Locate the cell with the specified text and output its (x, y) center coordinate. 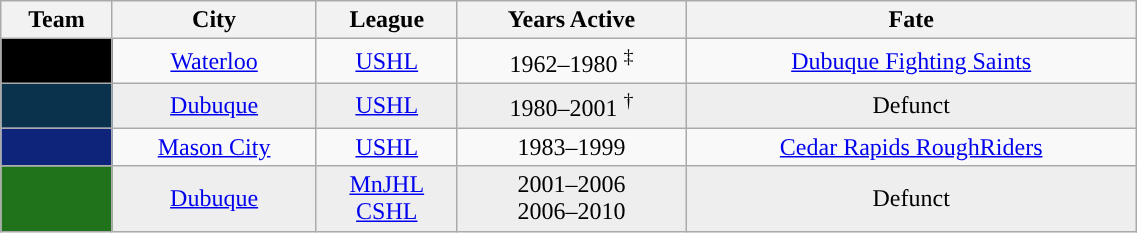
Fate (912, 20)
MnJHLCSHL (386, 198)
1983–1999 (571, 147)
Cedar Rapids RoughRiders (912, 147)
Dubuque Fighting Saints (912, 62)
Team (56, 20)
2001–20062006–2010 (571, 198)
1962–1980 ‡ (571, 62)
1980–2001 † (571, 106)
City (214, 20)
Years Active (571, 20)
Mason City (214, 147)
League (386, 20)
Waterloo (214, 62)
